Identify which cell holds the provided text, then report its [x, y] central coordinate. 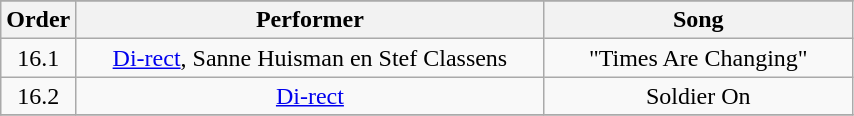
"Times Are Changing" [698, 58]
Song [698, 20]
Di-rect, Sanne Huisman en Stef Classens [310, 58]
16.2 [38, 96]
Soldier On [698, 96]
Order [38, 20]
Performer [310, 20]
16.1 [38, 58]
Di-rect [310, 96]
